Output the [X, Y] coordinate of the center of the cell containing the given text.  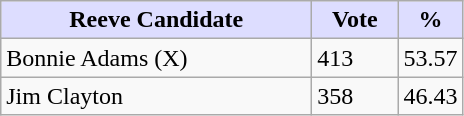
Jim Clayton [156, 96]
53.57 [430, 58]
46.43 [430, 96]
Reeve Candidate [156, 20]
358 [355, 96]
Bonnie Adams (X) [156, 58]
413 [355, 58]
% [430, 20]
Vote [355, 20]
